Pinpoint the cell where the given text exists, returning its [x, y] midpoint coordinate. 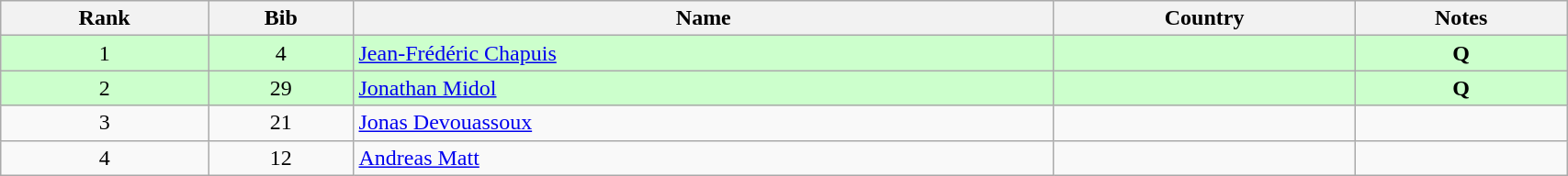
Andreas Matt [704, 158]
21 [281, 123]
Jonas Devouassoux [704, 123]
Jean-Frédéric Chapuis [704, 53]
12 [281, 158]
29 [281, 88]
1 [105, 53]
Name [704, 18]
3 [105, 123]
Bib [281, 18]
Rank [105, 18]
Country [1205, 18]
Notes [1461, 18]
2 [105, 88]
Jonathan Midol [704, 88]
